Locate the cell with the specified text and output its [x, y] center coordinate. 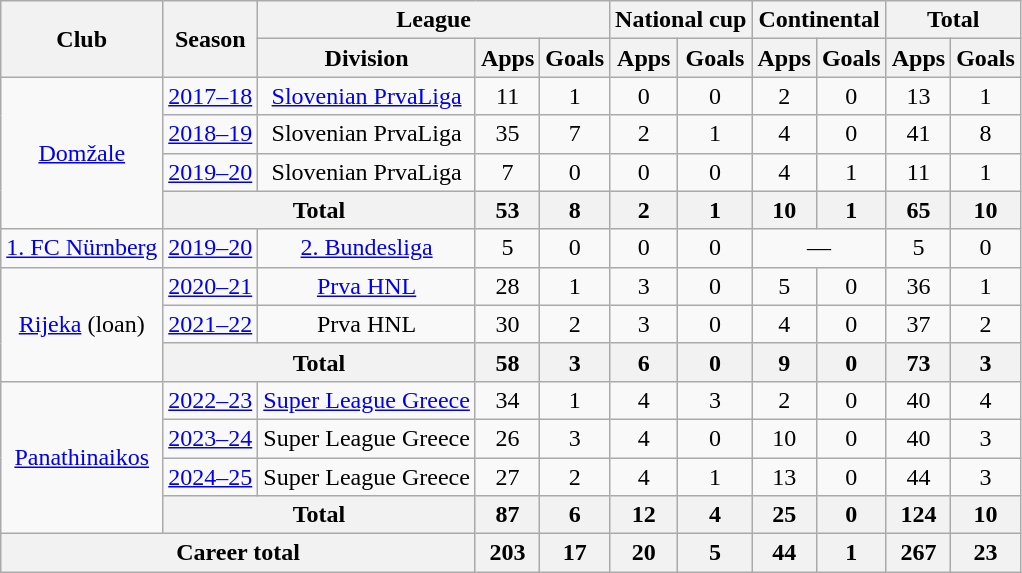
37 [918, 324]
65 [918, 210]
28 [507, 286]
41 [918, 134]
17 [575, 553]
9 [784, 362]
87 [507, 515]
203 [507, 553]
23 [986, 553]
Division [367, 58]
12 [644, 515]
73 [918, 362]
2023–24 [210, 438]
National cup [681, 20]
League [434, 20]
58 [507, 362]
Career total [238, 553]
53 [507, 210]
30 [507, 324]
Club [82, 39]
35 [507, 134]
— [819, 248]
267 [918, 553]
2017–18 [210, 96]
1. FC Nürnberg [82, 248]
34 [507, 400]
27 [507, 477]
Season [210, 39]
Panathinaikos [82, 457]
2021–22 [210, 324]
36 [918, 286]
124 [918, 515]
20 [644, 553]
2. Bundesliga [367, 248]
2018–19 [210, 134]
2022–23 [210, 400]
Continental [819, 20]
25 [784, 515]
2024–25 [210, 477]
Rijeka (loan) [82, 324]
2020–21 [210, 286]
Domžale [82, 153]
26 [507, 438]
